Find where the given text appears and provide that cell's center as (X, Y) coordinate. 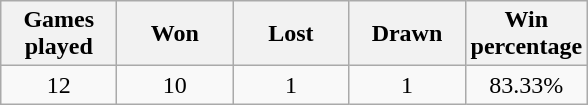
Games played (59, 34)
10 (175, 85)
Drawn (407, 34)
Lost (291, 34)
83.33% (526, 85)
Win percentage (526, 34)
Won (175, 34)
12 (59, 85)
